Pinpoint the cell where the given text exists, returning its [x, y] midpoint coordinate. 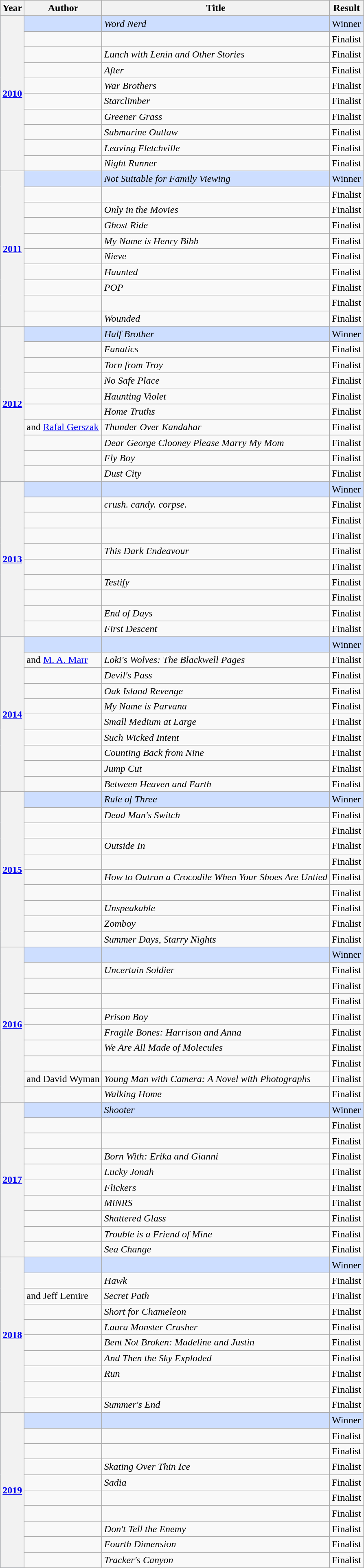
Don't Tell the Enemy [216, 1529]
2015 [12, 869]
MiNRS [216, 1203]
And Then the Sky Exploded [216, 1358]
Shooter [216, 1110]
No Safe Place [216, 380]
Trouble is a Friend of Mine [216, 1234]
2017 [12, 1180]
End of Days [216, 613]
We Are All Made of Molecules [216, 1048]
How to Outrun a Crocodile When Your Shoes Are Untied [216, 877]
Lunch with Lenin and Other Stories [216, 55]
Ghost Ride [216, 225]
Only in the Movies [216, 210]
Submarine Outlaw [216, 132]
Greener Grass [216, 117]
Summer Days, Starry Nights [216, 939]
Sadia [216, 1482]
Tracker's Canyon [216, 1560]
Title [216, 8]
and Rafal Gerszak [63, 427]
Zomboy [216, 923]
After [216, 70]
First Descent [216, 629]
2011 [12, 249]
Testify [216, 582]
This Dark Endeavour [216, 551]
Laura Monster Crusher [216, 1327]
Not Suitable for Family Viewing [216, 179]
Devil's Pass [216, 675]
Result [347, 8]
Uncertain Soldier [216, 970]
Lucky Jonah [216, 1172]
Word Nerd [216, 24]
Short for Chameleon [216, 1312]
Secret Path [216, 1296]
Dear George Clooney Please Marry My Mom [216, 442]
Rule of Three [216, 799]
Sea Change [216, 1250]
Fanatics [216, 349]
2010 [12, 94]
Haunted [216, 272]
and M. A. Marr [63, 660]
Thunder Over Kandahar [216, 427]
Flickers [216, 1188]
Half Brother [216, 334]
Dust City [216, 474]
Wounded [216, 318]
Oak Island Revenge [216, 691]
Loki's Wolves: The Blackwell Pages [216, 660]
Fly Boy [216, 458]
Skating Over Thin Ice [216, 1467]
Young Man with Camera: A Novel with Photographs [216, 1079]
Jump Cut [216, 769]
My Name is Parvana [216, 707]
2012 [12, 404]
2013 [12, 559]
2018 [12, 1335]
crush. candy. corpse. [216, 505]
Shattered Glass [216, 1219]
Such Wicked Intent [216, 738]
My Name is Henry Bibb [216, 241]
Walking Home [216, 1094]
Unspeakable [216, 908]
Haunting Violet [216, 396]
Home Truths [216, 411]
Nieve [216, 256]
and Jeff Lemire [63, 1296]
2016 [12, 1025]
Night Runner [216, 163]
Dead Man's Switch [216, 815]
and David Wyman [63, 1079]
War Brothers [216, 86]
Run [216, 1374]
Fragile Bones: Harrison and Anna [216, 1032]
Torn from Troy [216, 365]
Summer's End [216, 1405]
Born With: Erika and Gianni [216, 1156]
Fourth Dimension [216, 1544]
Bent Not Broken: Madeline and Justin [216, 1343]
Author [63, 8]
Starclimber [216, 101]
Outside In [216, 846]
Year [12, 8]
2019 [12, 1490]
Hawk [216, 1281]
Between Heaven and Earth [216, 784]
Counting Back from Nine [216, 753]
2014 [12, 714]
Leaving Fletchville [216, 148]
Prison Boy [216, 1017]
Small Medium at Large [216, 722]
POP [216, 287]
